Identify which cell holds the provided text, then report its (X, Y) central coordinate. 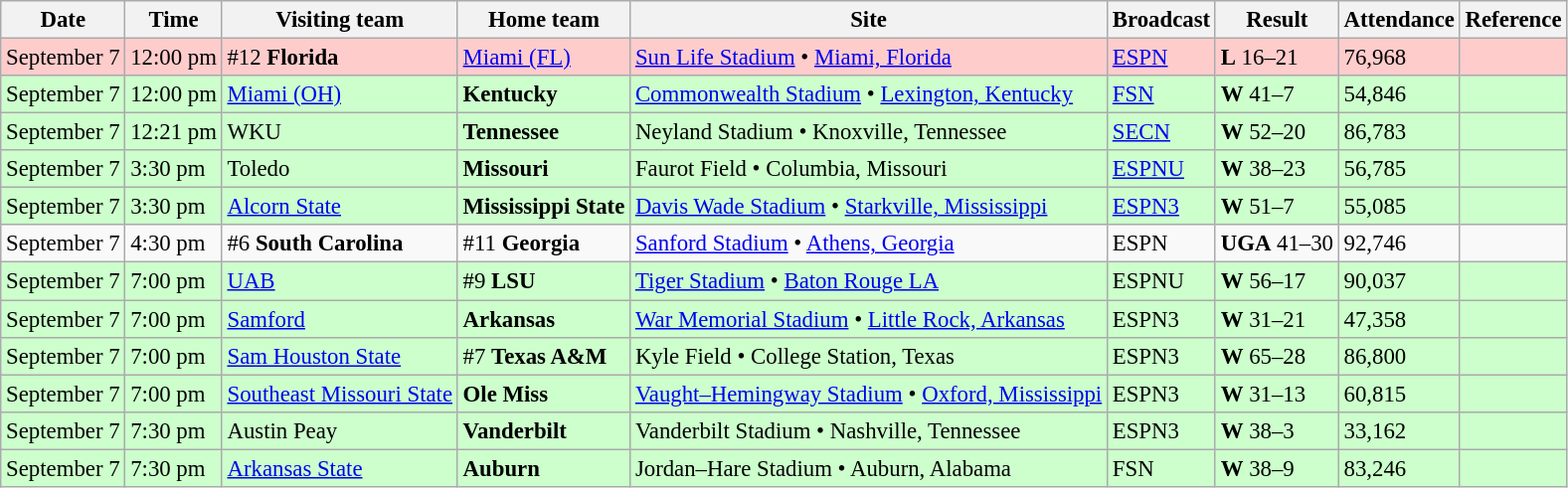
#11 Georgia (543, 244)
Vaught–Hemingway Stadium • Oxford, Mississippi (869, 394)
Attendance (1399, 20)
W 38–3 (1277, 430)
Result (1277, 20)
Sanford Stadium • Athens, Georgia (869, 244)
83,246 (1399, 468)
W 38–9 (1277, 468)
Home team (543, 20)
Southeast Missouri State (340, 394)
#9 LSU (543, 281)
Arkansas State (340, 468)
Reference (1513, 20)
86,783 (1399, 132)
W 38–23 (1277, 169)
Site (869, 20)
Date (64, 20)
Tiger Stadium • Baton Rouge LA (869, 281)
Jordan–Hare Stadium • Auburn, Alabama (869, 468)
Auburn (543, 468)
4:30 pm (173, 244)
Vanderbilt Stadium • Nashville, Tennessee (869, 430)
#7 Texas A&M (543, 356)
90,037 (1399, 281)
Samford (340, 319)
Mississippi State (543, 207)
Miami (FL) (543, 58)
54,846 (1399, 94)
Vanderbilt (543, 430)
Missouri (543, 169)
W 65–28 (1277, 356)
Kyle Field • College Station, Texas (869, 356)
W 52–20 (1277, 132)
Sun Life Stadium • Miami, Florida (869, 58)
UAB (340, 281)
Broadcast (1161, 20)
Time (173, 20)
Neyland Stadium • Knoxville, Tennessee (869, 132)
W 31–13 (1277, 394)
55,085 (1399, 207)
92,746 (1399, 244)
56,785 (1399, 169)
W 41–7 (1277, 94)
SECN (1161, 132)
86,800 (1399, 356)
Toledo (340, 169)
Arkansas (543, 319)
60,815 (1399, 394)
L 16–21 (1277, 58)
76,968 (1399, 58)
Austin Peay (340, 430)
War Memorial Stadium • Little Rock, Arkansas (869, 319)
#6 South Carolina (340, 244)
Alcorn State (340, 207)
#12 Florida (340, 58)
WKU (340, 132)
Sam Houston State (340, 356)
12:21 pm (173, 132)
W 56–17 (1277, 281)
Ole Miss (543, 394)
Miami (OH) (340, 94)
W 51–7 (1277, 207)
47,358 (1399, 319)
Davis Wade Stadium • Starkville, Mississippi (869, 207)
Tennessee (543, 132)
W 31–21 (1277, 319)
Kentucky (543, 94)
Faurot Field • Columbia, Missouri (869, 169)
UGA 41–30 (1277, 244)
33,162 (1399, 430)
Visiting team (340, 20)
Commonwealth Stadium • Lexington, Kentucky (869, 94)
